Detect which cell encompasses the target text, then output its (X, Y) center coordinate. 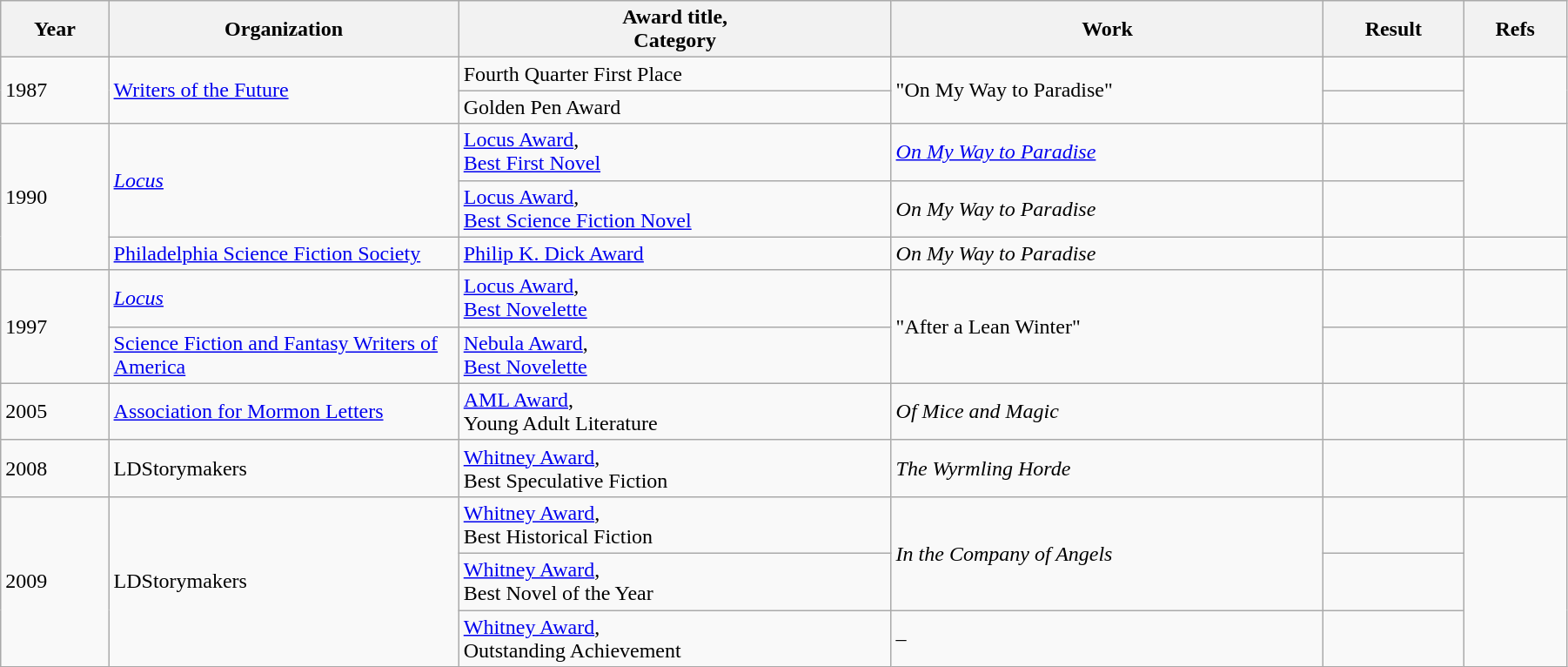
Award title,Category (675, 30)
Locus Award,Best Novelette (675, 298)
"After a Lean Winter" (1107, 327)
In the Company of Angels (1107, 553)
The Wyrmling Horde (1107, 468)
1987 (55, 91)
Philip K. Dick Award (675, 253)
Whitney Award,Outstanding Achievement (675, 637)
Fourth Quarter First Place (675, 74)
Whitney Award,Best Novel of the Year (675, 582)
Refs (1516, 30)
Of Mice and Magic (1107, 411)
– (1107, 637)
Work (1107, 30)
Writers of the Future (284, 91)
Locus Award,Best Science Fiction Novel (675, 209)
Locus Award,Best First Novel (675, 152)
Year (55, 30)
Whitney Award,Best Speculative Fiction (675, 468)
Science Fiction and Fantasy Writers of America (284, 355)
2008 (55, 468)
Golden Pen Award (675, 107)
2009 (55, 582)
1990 (55, 197)
Association for Mormon Letters (284, 411)
"On My Way to Paradise" (1107, 91)
Organization (284, 30)
Philadelphia Science Fiction Society (284, 253)
1997 (55, 327)
Result (1394, 30)
Nebula Award,Best Novelette (675, 355)
Whitney Award,Best Historical Fiction (675, 524)
AML Award,Young Adult Literature (675, 411)
2005 (55, 411)
